Detect which cell encompasses the target text, then output its [X, Y] center coordinate. 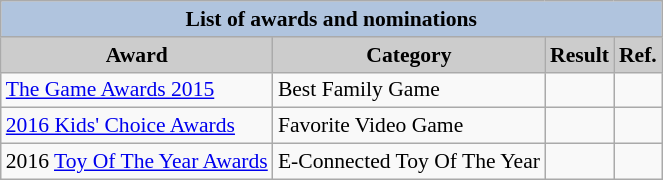
Category [409, 55]
The Game Awards 2015 [137, 90]
2016 Toy Of The Year Awards [137, 162]
Ref. [638, 55]
Result [580, 55]
List of awards and nominations [332, 19]
Favorite Video Game [409, 126]
E-Connected Toy Of The Year [409, 162]
2016 Kids' Choice Awards [137, 126]
Award [137, 55]
Best Family Game [409, 90]
